Scan for the cell matching the given text and deliver its (X, Y) coordinate at center. 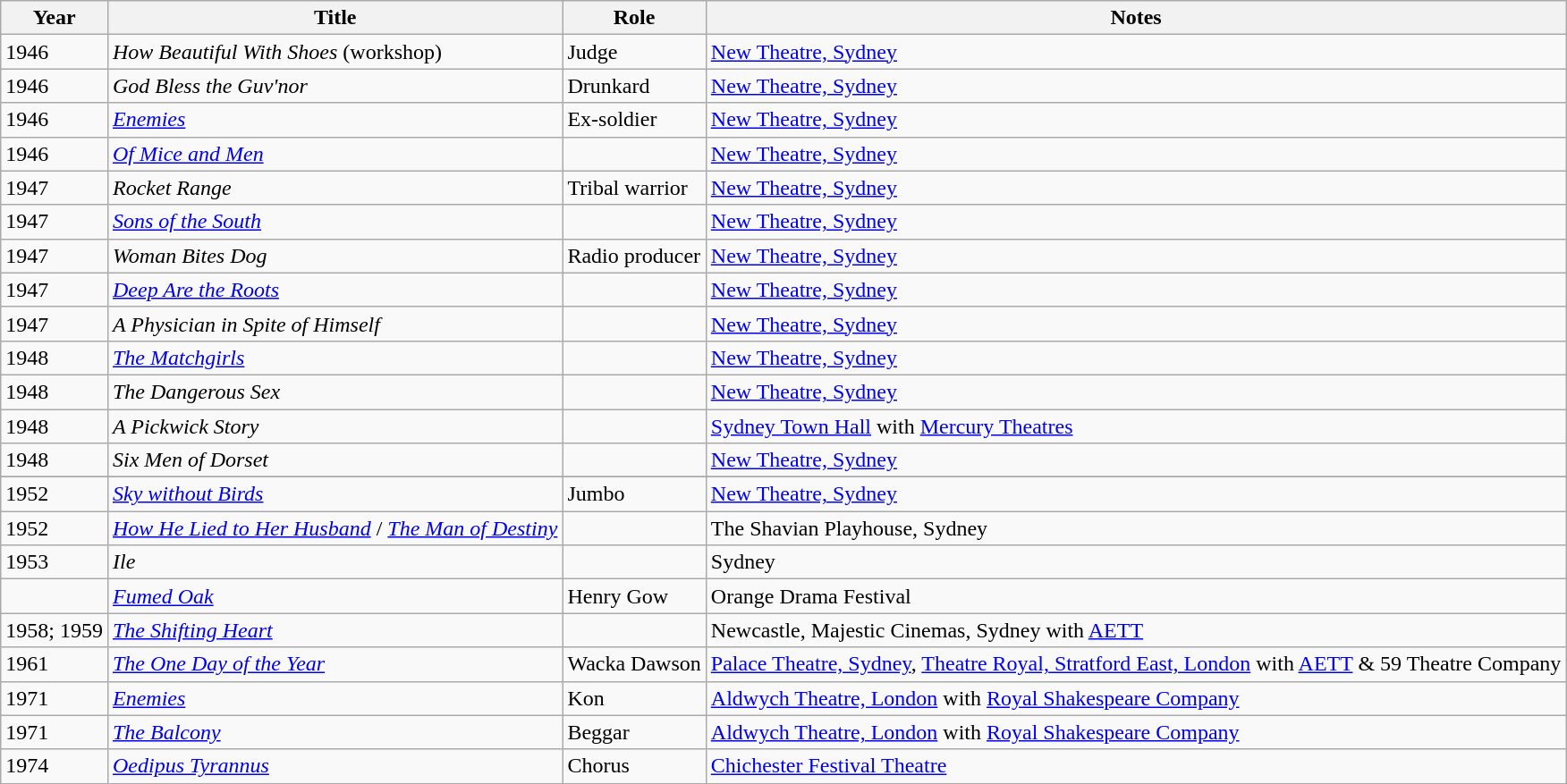
Ex-soldier (634, 120)
1953 (55, 562)
Sky without Birds (335, 494)
Wacka Dawson (634, 664)
Kon (634, 698)
Newcastle, Majestic Cinemas, Sydney with AETT (1136, 630)
Chorus (634, 766)
How He Lied to Her Husband / The Man of Destiny (335, 528)
1958; 1959 (55, 630)
God Bless the Guv'nor (335, 86)
Woman Bites Dog (335, 256)
Chichester Festival Theatre (1136, 766)
1961 (55, 664)
Tribal warrior (634, 188)
The Dangerous Sex (335, 392)
Henry Gow (634, 596)
Ile (335, 562)
Notes (1136, 18)
A Physician in Spite of Himself (335, 324)
Sons of the South (335, 222)
Drunkard (634, 86)
The One Day of the Year (335, 664)
Oedipus Tyrannus (335, 766)
The Shifting Heart (335, 630)
A Pickwick Story (335, 426)
Rocket Range (335, 188)
Year (55, 18)
Fumed Oak (335, 596)
The Balcony (335, 732)
Deep Are the Roots (335, 290)
Beggar (634, 732)
Palace Theatre, Sydney, Theatre Royal, Stratford East, London with AETT & 59 Theatre Company (1136, 664)
Jumbo (634, 494)
Role (634, 18)
The Matchgirls (335, 358)
Orange Drama Festival (1136, 596)
Sydney Town Hall with Mercury Theatres (1136, 426)
Sydney (1136, 562)
The Shavian Playhouse, Sydney (1136, 528)
How Beautiful With Shoes (workshop) (335, 52)
Title (335, 18)
Six Men of Dorset (335, 460)
1974 (55, 766)
Radio producer (634, 256)
Of Mice and Men (335, 154)
Judge (634, 52)
